For the text-containing cell, return its midpoint in (x, y) coordinate format. 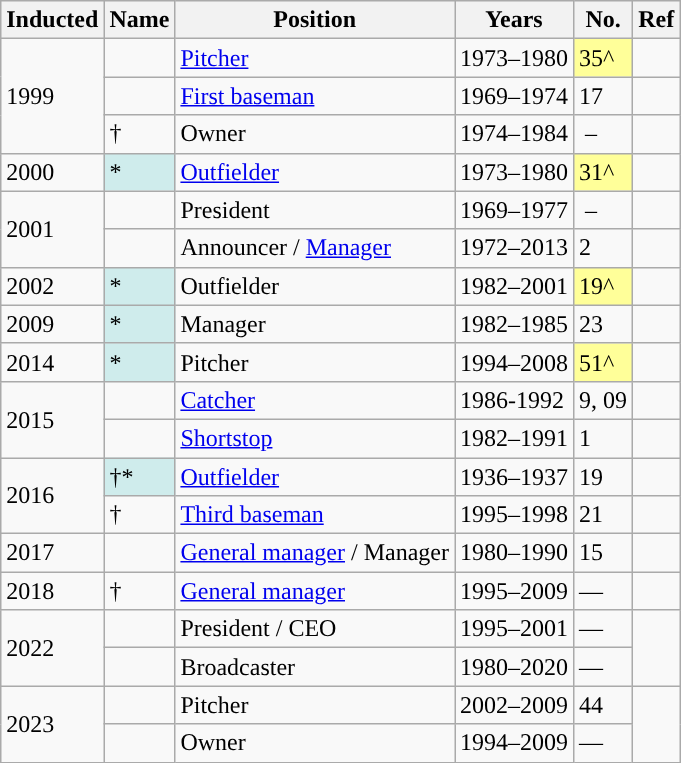
2002 (52, 286)
35^ (604, 58)
First baseman (315, 96)
President (315, 210)
Announcer / Manager (315, 248)
2018 (52, 591)
Catcher (315, 400)
2009 (52, 324)
1994–2009 (514, 743)
1986-1992 (514, 400)
Third baseman (315, 515)
2016 (52, 496)
1995–1998 (514, 515)
19 (604, 477)
Position (315, 20)
2002–2009 (514, 705)
9, 09 (604, 400)
2015 (52, 419)
1972–2013 (514, 248)
1995–2009 (514, 591)
Years (514, 20)
No. (604, 20)
1974–1984 (514, 134)
President / CEO (315, 629)
19^ (604, 286)
Broadcaster (315, 667)
2001 (52, 229)
1982–1991 (514, 438)
17 (604, 96)
1995–2001 (514, 629)
2000 (52, 172)
Inducted (52, 20)
1 (604, 438)
51^ (604, 362)
44 (604, 705)
1999 (52, 96)
21 (604, 515)
General manager (315, 591)
1982–1985 (514, 324)
Name (140, 20)
2 (604, 248)
2017 (52, 553)
1980–2020 (514, 667)
2022 (52, 648)
2023 (52, 724)
2014 (52, 362)
Manager (315, 324)
Shortstop (315, 438)
31^ (604, 172)
General manager / Manager (315, 553)
Ref (656, 20)
15 (604, 553)
1936–1937 (514, 477)
†* (140, 477)
1969–1977 (514, 210)
1969–1974 (514, 96)
23 (604, 324)
1994–2008 (514, 362)
1982–2001 (514, 286)
1980–1990 (514, 553)
